Determine the (x, y) coordinate at the center of the cell enclosing the given text.  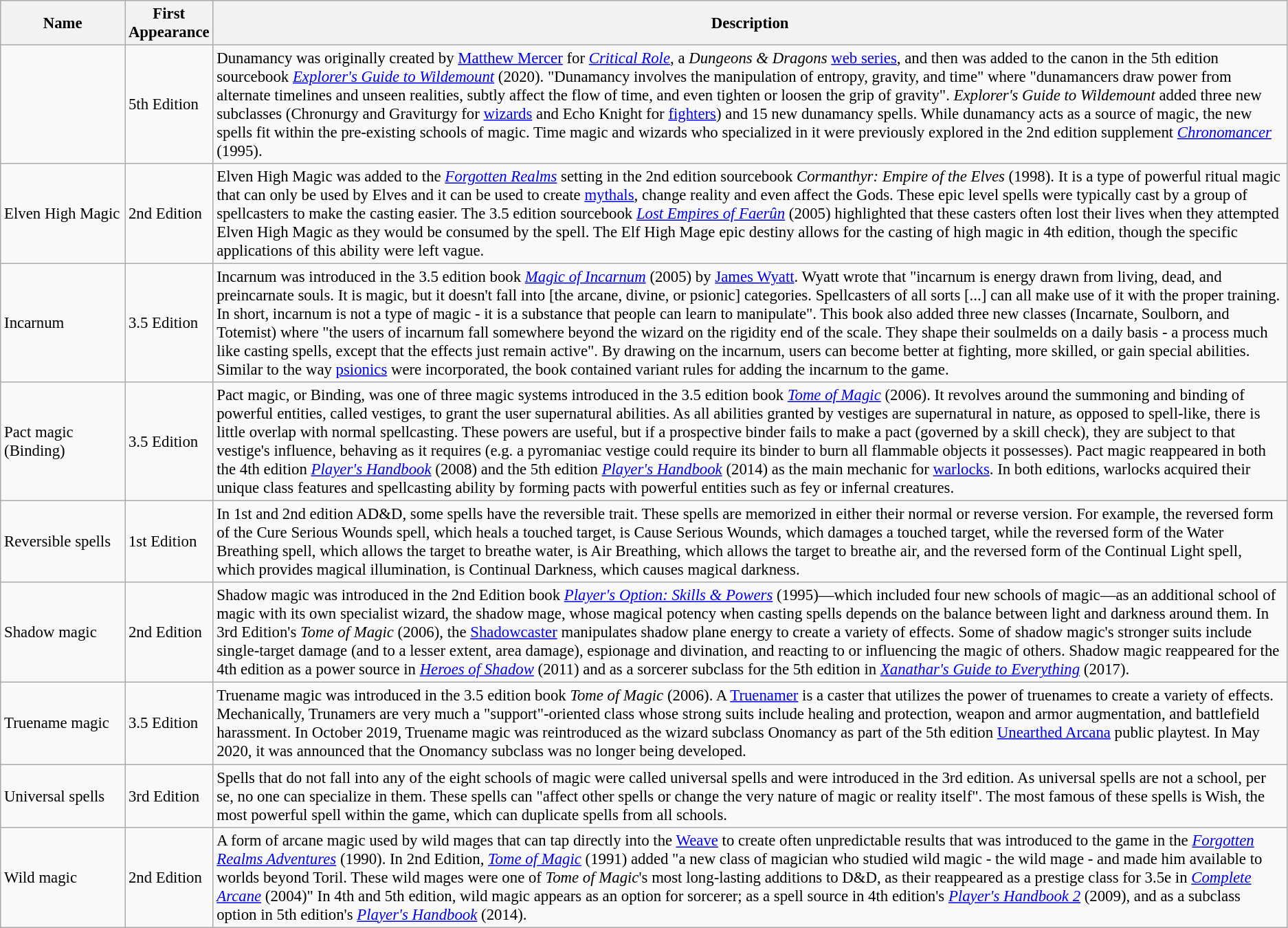
Name (63, 23)
Reversible spells (63, 542)
Incarnum (63, 323)
Shadow magic (63, 633)
5th Edition (169, 104)
Wild magic (63, 877)
Truename magic (63, 723)
1st Edition (169, 542)
Universal spells (63, 796)
Description (751, 23)
First Appearance (169, 23)
Elven High Magic (63, 214)
3rd Edition (169, 796)
Pact magic (Binding) (63, 441)
